Capture the cell that displays the provided text and extract its (X, Y) central coordinate. 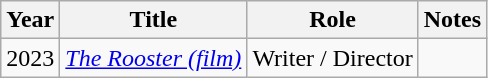
Notes (452, 20)
Writer / Director (332, 58)
The Rooster (film) (154, 58)
Title (154, 20)
Year (30, 20)
Role (332, 20)
2023 (30, 58)
